For the text-containing cell, return its midpoint in [x, y] coordinate format. 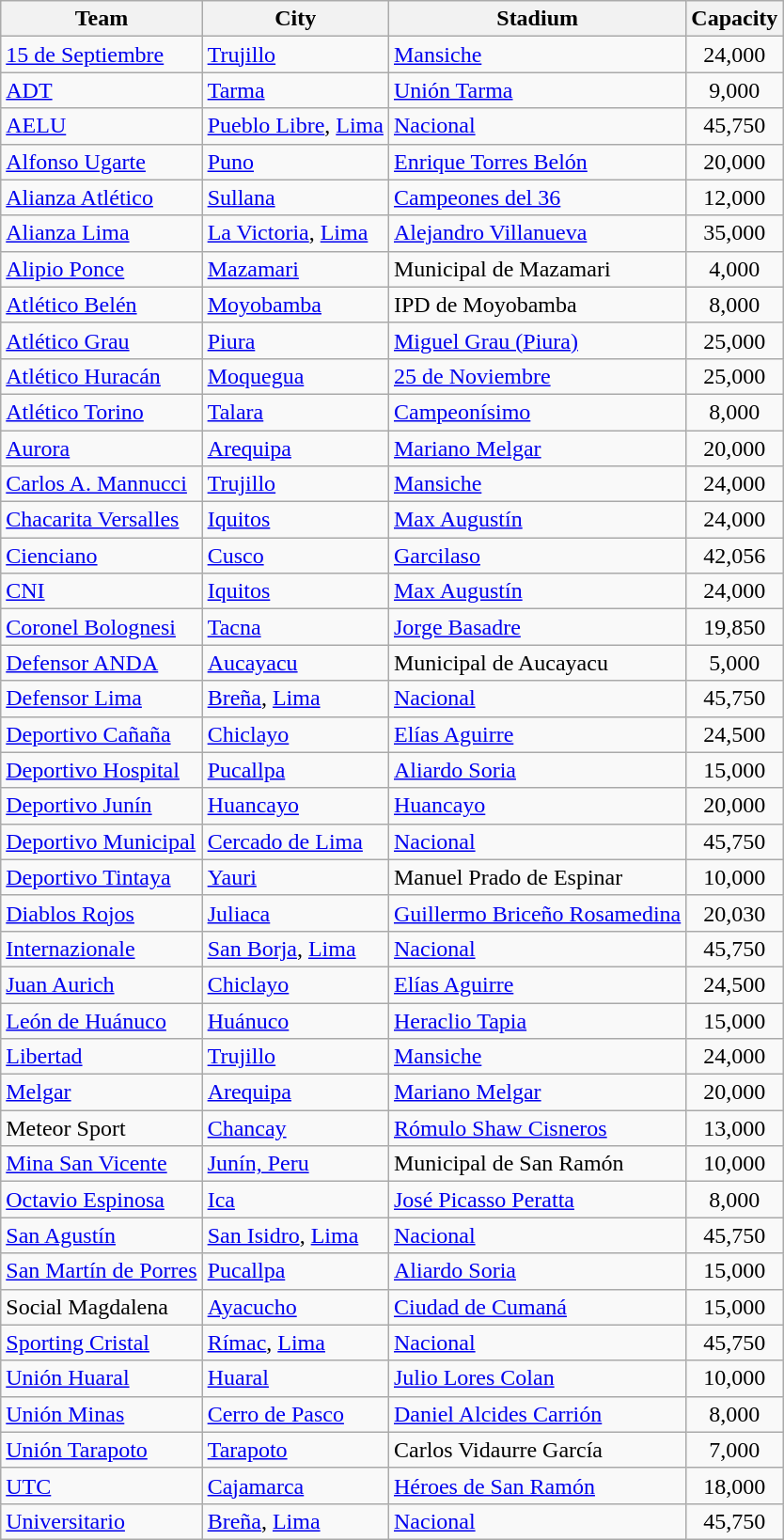
AELU [102, 126]
4,000 [735, 269]
Municipal de Mazamari [537, 269]
Aucayacu [295, 663]
13,000 [735, 1128]
Capacity [735, 19]
José Picasso Peratta [537, 1200]
5,000 [735, 663]
IPD de Moyobamba [537, 305]
Garcilaso [537, 556]
7,000 [735, 1450]
19,850 [735, 627]
Defensor ANDA [102, 663]
Team [102, 19]
Juan Aurich [102, 984]
15 de Septiembre [102, 55]
Municipal de Aucayacu [537, 663]
18,000 [735, 1485]
Huaral [295, 1378]
9,000 [735, 90]
Atlético Huracán [102, 376]
Ciudad de Cumaná [537, 1307]
Moquegua [295, 376]
Aurora [102, 448]
Junín, Peru [295, 1164]
Tarma [295, 90]
San Isidro, Lima [295, 1235]
Ica [295, 1200]
Héroes de San Ramón [537, 1485]
Melgar [102, 1092]
UTC [102, 1485]
Sporting Cristal [102, 1343]
Campeonísimo [537, 412]
Rómulo Shaw Cisneros [537, 1128]
Heraclio Tapia [537, 1020]
Tacna [295, 627]
Mina San Vicente [102, 1164]
Deportivo Junín [102, 806]
Huánuco [295, 1020]
Miguel Grau (Piura) [537, 340]
Coronel Bolognesi [102, 627]
Stadium [537, 19]
León de Huánuco [102, 1020]
Diablos Rojos [102, 913]
Social Magdalena [102, 1307]
Tarapoto [295, 1450]
Deportivo Tintaya [102, 877]
Deportivo Hospital [102, 770]
Juliaca [295, 913]
Deportivo Municipal [102, 841]
Campeones del 36 [537, 197]
Meteor Sport [102, 1128]
Carlos A. Mannucci [102, 484]
20,030 [735, 913]
Alianza Atlético [102, 197]
Cercado de Lima [295, 841]
Jorge Basadre [537, 627]
Municipal de San Ramón [537, 1164]
Manuel Prado de Espinar [537, 877]
Daniel Alcides Carrión [537, 1414]
Cerro de Pasco [295, 1414]
Moyobamba [295, 305]
Defensor Lima [102, 699]
Mazamari [295, 269]
San Borja, Lima [295, 949]
Atlético Torino [102, 412]
12,000 [735, 197]
Unión Tarapoto [102, 1450]
Octavio Espinosa [102, 1200]
Ayacucho [295, 1307]
Chancay [295, 1128]
Alianza Lima [102, 233]
Carlos Vidaurre García [537, 1450]
Alfonso Ugarte [102, 162]
Unión Minas [102, 1414]
Piura [295, 340]
Cienciano [102, 556]
Alipio Ponce [102, 269]
Pueblo Libre, Lima [295, 126]
Cusco [295, 556]
ADT [102, 90]
City [295, 19]
Talara [295, 412]
Chacarita Versalles [102, 520]
35,000 [735, 233]
Unión Huaral [102, 1378]
42,056 [735, 556]
CNI [102, 591]
Libertad [102, 1057]
Deportivo Cañaña [102, 734]
Internazionale [102, 949]
San Martín de Porres [102, 1271]
Unión Tarma [537, 90]
Yauri [295, 877]
Alejandro Villanueva [537, 233]
Rímac, Lima [295, 1343]
Julio Lores Colan [537, 1378]
25 de Noviembre [537, 376]
Enrique Torres Belón [537, 162]
Sullana [295, 197]
Universitario [102, 1521]
Atlético Grau [102, 340]
Atlético Belén [102, 305]
Puno [295, 162]
San Agustín [102, 1235]
Cajamarca [295, 1485]
Guillermo Briceño Rosamedina [537, 913]
La Victoria, Lima [295, 233]
